Extract the [x, y] coordinate from the center of the cell holding the provided text.  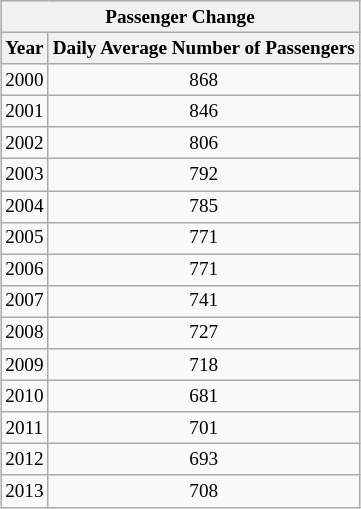
Year [25, 48]
2002 [25, 143]
868 [204, 80]
2008 [25, 333]
2009 [25, 365]
2007 [25, 301]
785 [204, 206]
2011 [25, 428]
727 [204, 333]
846 [204, 111]
2004 [25, 206]
Daily Average Number of Passengers [204, 48]
693 [204, 460]
2006 [25, 270]
681 [204, 396]
2003 [25, 175]
2013 [25, 491]
2001 [25, 111]
Passenger Change [180, 17]
792 [204, 175]
806 [204, 143]
2005 [25, 238]
2000 [25, 80]
718 [204, 365]
741 [204, 301]
701 [204, 428]
2010 [25, 396]
2012 [25, 460]
708 [204, 491]
